From the cell containing the given text, extract its center point as (x, y) coordinate. 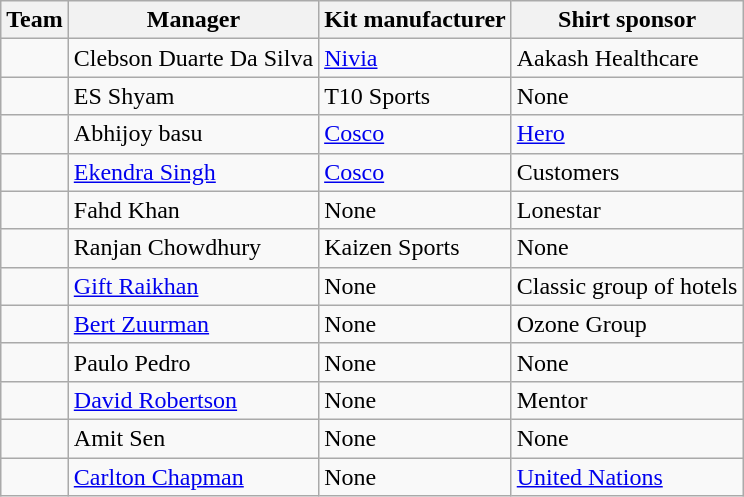
Shirt sponsor (627, 20)
Customers (627, 172)
Manager (193, 20)
Carlton Chapman (193, 477)
Hero (627, 134)
Classic group of hotels (627, 286)
Paulo Pedro (193, 362)
Ozone Group (627, 324)
Aakash Healthcare (627, 58)
ES Shyam (193, 96)
United Nations (627, 477)
Fahd Khan (193, 210)
Nivia (416, 58)
Abhijoy basu (193, 134)
Lonestar (627, 210)
Ekendra Singh (193, 172)
Kit manufacturer (416, 20)
Mentor (627, 400)
Bert Zuurman (193, 324)
Gift Raikhan (193, 286)
Kaizen Sports (416, 248)
Team (35, 20)
Clebson Duarte Da Silva (193, 58)
David Robertson (193, 400)
T10 Sports (416, 96)
Ranjan Chowdhury (193, 248)
Amit Sen (193, 438)
